From the cell containing the given text, extract its center point as [X, Y] coordinate. 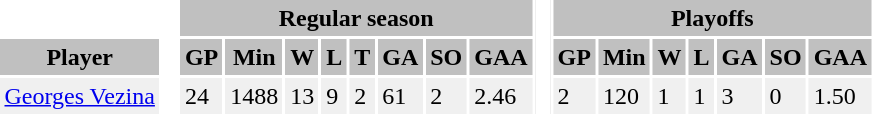
T [362, 57]
Regular season [356, 18]
13 [302, 96]
9 [334, 96]
2.46 [501, 96]
120 [624, 96]
Player [80, 57]
1488 [254, 96]
Georges Vezina [80, 96]
3 [740, 96]
0 [786, 96]
Playoffs [712, 18]
61 [400, 96]
1.50 [840, 96]
24 [201, 96]
